For the text-containing cell, return its midpoint in [x, y] coordinate format. 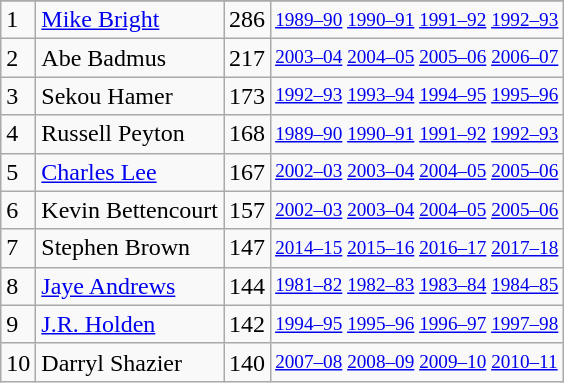
Jaye Andrews [130, 286]
Abe Badmus [130, 58]
1992–93 1993–94 1994–95 1995–96 [417, 96]
1 [18, 20]
4 [18, 134]
Stephen Brown [130, 248]
1981–82 1982–83 1983–84 1984–85 [417, 286]
Charles Lee [130, 172]
Sekou Hamer [130, 96]
J.R. Holden [130, 324]
Kevin Bettencourt [130, 210]
6 [18, 210]
147 [248, 248]
286 [248, 20]
5 [18, 172]
2 [18, 58]
144 [248, 286]
2007–08 2008–09 2009–10 2010–11 [417, 362]
Russell Peyton [130, 134]
8 [18, 286]
2003–04 2004–05 2005–06 2006–07 [417, 58]
168 [248, 134]
3 [18, 96]
140 [248, 362]
173 [248, 96]
9 [18, 324]
1994–95 1995–96 1996–97 1997–98 [417, 324]
Darryl Shazier [130, 362]
2014–15 2015–16 2016–17 2017–18 [417, 248]
Mike Bright [130, 20]
167 [248, 172]
217 [248, 58]
10 [18, 362]
7 [18, 248]
142 [248, 324]
157 [248, 210]
